Search for the cell housing the specified text and yield its [x, y] center coordinate. 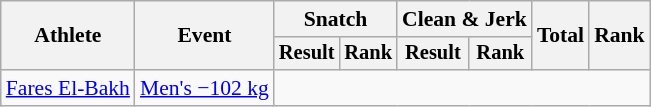
Athlete [68, 36]
Clean & Jerk [464, 19]
Event [204, 36]
Total [560, 36]
Snatch [336, 19]
Men's −102 kg [204, 88]
Fares El-Bakh [68, 88]
